For the text-containing cell, return its midpoint in (x, y) coordinate format. 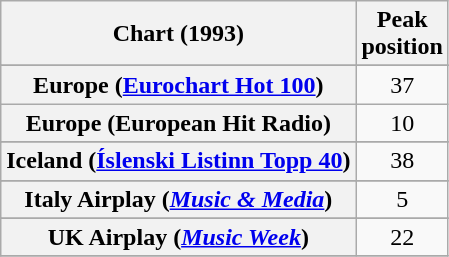
UK Airplay (Music Week) (178, 237)
Europe (Eurochart Hot 100) (178, 85)
37 (402, 85)
Europe (European Hit Radio) (178, 123)
Peakposition (402, 34)
10 (402, 123)
Chart (1993) (178, 34)
Italy Airplay (Music & Media) (178, 199)
38 (402, 161)
Iceland (Íslenski Listinn Topp 40) (178, 161)
5 (402, 199)
22 (402, 237)
